Detect which cell encompasses the target text, then output its [x, y] center coordinate. 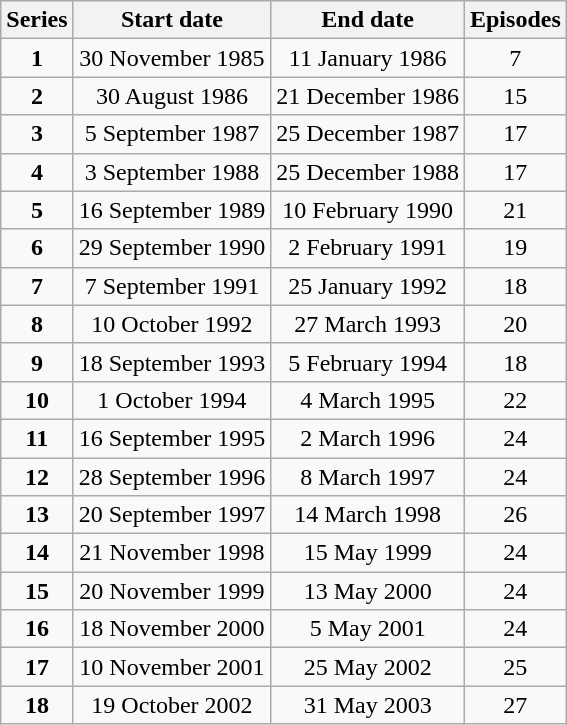
6 [37, 248]
10 February 1990 [368, 210]
27 March 1993 [368, 324]
10 October 1992 [172, 324]
10 November 2001 [172, 667]
16 September 1989 [172, 210]
7 September 1991 [172, 286]
End date [368, 20]
16 September 1995 [172, 438]
13 May 2000 [368, 591]
8 [37, 324]
2 February 1991 [368, 248]
26 [515, 515]
Series [37, 20]
12 [37, 477]
3 [37, 134]
19 [515, 248]
20 November 1999 [172, 591]
16 [37, 629]
18 November 2000 [172, 629]
25 December 1987 [368, 134]
28 September 1996 [172, 477]
11 [37, 438]
21 December 1986 [368, 96]
Start date [172, 20]
25 January 1992 [368, 286]
15 May 1999 [368, 553]
31 May 2003 [368, 705]
14 March 1998 [368, 515]
30 August 1986 [172, 96]
25 December 1988 [368, 172]
21 [515, 210]
29 September 1990 [172, 248]
10 [37, 400]
3 September 1988 [172, 172]
25 [515, 667]
11 January 1986 [368, 58]
30 November 1985 [172, 58]
2 [37, 96]
5 September 1987 [172, 134]
8 March 1997 [368, 477]
21 November 1998 [172, 553]
27 [515, 705]
1 October 1994 [172, 400]
4 March 1995 [368, 400]
9 [37, 362]
5 [37, 210]
25 May 2002 [368, 667]
22 [515, 400]
14 [37, 553]
18 September 1993 [172, 362]
2 March 1996 [368, 438]
5 February 1994 [368, 362]
1 [37, 58]
13 [37, 515]
20 September 1997 [172, 515]
19 October 2002 [172, 705]
5 May 2001 [368, 629]
4 [37, 172]
20 [515, 324]
Episodes [515, 20]
